For the text-containing cell, return its midpoint in (x, y) coordinate format. 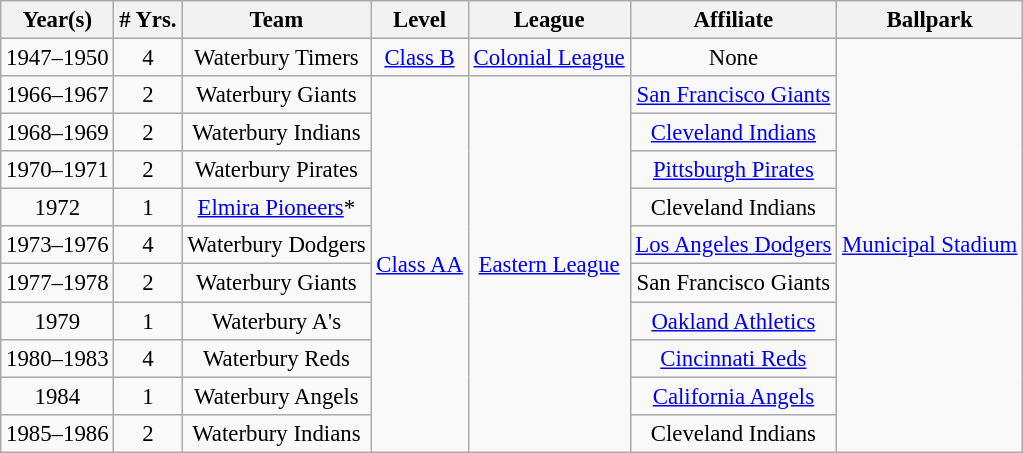
California Angels (734, 396)
1979 (58, 321)
Year(s) (58, 20)
Team (276, 20)
Oakland Athletics (734, 321)
1972 (58, 208)
League (549, 20)
Cincinnati Reds (734, 358)
None (734, 58)
Los Angeles Dodgers (734, 245)
Affiliate (734, 20)
Level (420, 20)
Waterbury Dodgers (276, 245)
Waterbury Pirates (276, 170)
1973–1976 (58, 245)
Municipal Stadium (930, 246)
1947–1950 (58, 58)
Colonial League (549, 58)
1968–1969 (58, 133)
Waterbury Timers (276, 58)
Waterbury Reds (276, 358)
Eastern League (549, 264)
Waterbury Angels (276, 396)
1970–1971 (58, 170)
Pittsburgh Pirates (734, 170)
1984 (58, 396)
1985–1986 (58, 433)
Waterbury A's (276, 321)
# Yrs. (148, 20)
1980–1983 (58, 358)
Elmira Pioneers* (276, 208)
Class B (420, 58)
1966–1967 (58, 95)
Class AA (420, 264)
Ballpark (930, 20)
1977–1978 (58, 283)
